Output the (X, Y) coordinate of the center of the cell containing the given text.  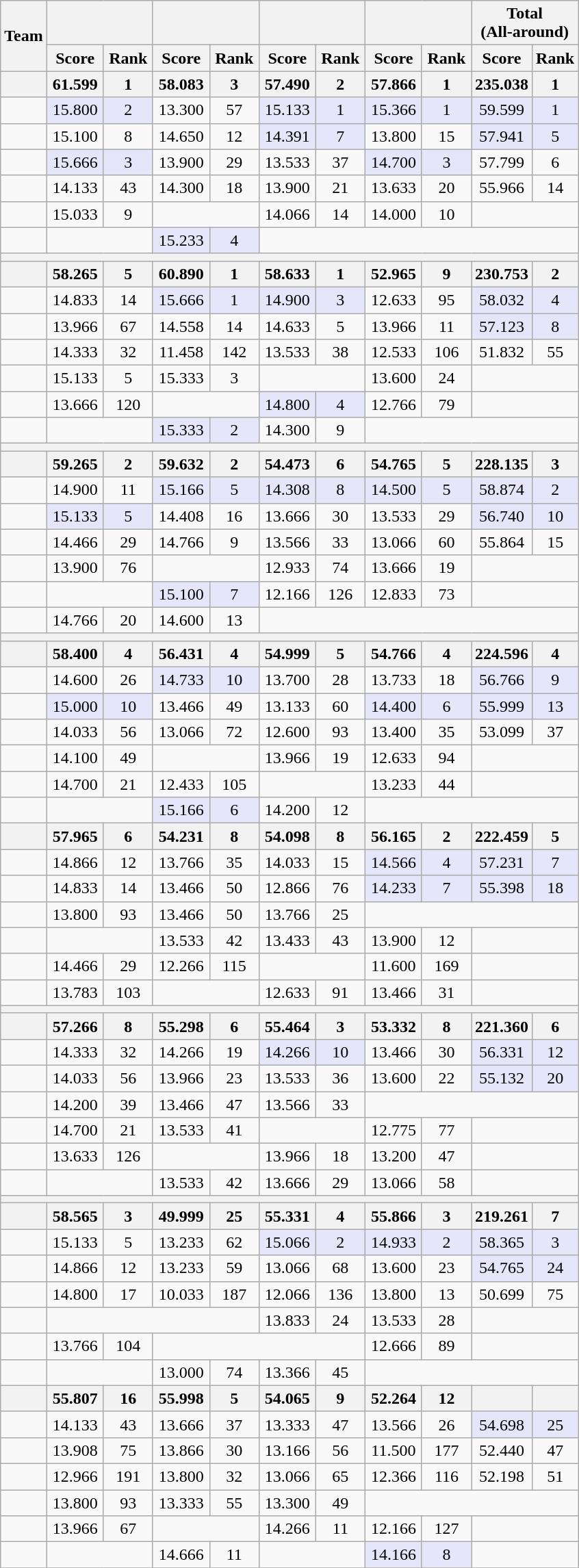
57.123 (502, 326)
219.261 (502, 1216)
56.431 (181, 654)
57.490 (287, 84)
38 (340, 352)
115 (234, 966)
14.233 (393, 888)
57.266 (75, 1026)
55.331 (287, 1216)
73 (446, 594)
14.066 (287, 214)
36 (340, 1078)
14.650 (181, 136)
57.941 (502, 136)
15.000 (75, 706)
59.632 (181, 464)
55.132 (502, 1078)
15.066 (287, 1242)
55.298 (181, 1026)
221.360 (502, 1026)
13.700 (287, 680)
60.890 (181, 274)
55.807 (75, 1398)
58.874 (502, 490)
12.933 (287, 568)
77 (446, 1131)
57.866 (393, 84)
53.099 (502, 732)
235.038 (502, 84)
Team (24, 36)
230.753 (502, 274)
14.408 (181, 516)
56.766 (502, 680)
56.165 (393, 836)
13.166 (287, 1450)
12.966 (75, 1476)
13.366 (287, 1372)
65 (340, 1476)
15.366 (393, 110)
57.231 (502, 862)
39 (128, 1104)
106 (446, 352)
12.366 (393, 1476)
120 (128, 404)
55.866 (393, 1216)
59.265 (75, 464)
177 (446, 1450)
14.666 (181, 1555)
13.000 (181, 1372)
58.083 (181, 84)
12.866 (287, 888)
187 (234, 1294)
104 (128, 1346)
95 (446, 300)
15.033 (75, 214)
55.464 (287, 1026)
68 (340, 1268)
136 (340, 1294)
31 (446, 992)
54.999 (287, 654)
191 (128, 1476)
61.599 (75, 84)
54.766 (393, 654)
14.166 (393, 1555)
44 (446, 784)
14.391 (287, 136)
94 (446, 758)
12.666 (393, 1346)
14.566 (393, 862)
12.433 (181, 784)
52.264 (393, 1398)
58 (446, 1183)
52.965 (393, 274)
55.998 (181, 1398)
14.500 (393, 490)
58.032 (502, 300)
54.065 (287, 1398)
54.098 (287, 836)
54.473 (287, 464)
14.733 (181, 680)
58.365 (502, 1242)
14.400 (393, 706)
56.740 (502, 516)
55.398 (502, 888)
52.198 (502, 1476)
55.999 (502, 706)
14.633 (287, 326)
103 (128, 992)
55.864 (502, 542)
58.400 (75, 654)
15.233 (181, 240)
57 (234, 110)
62 (234, 1242)
224.596 (502, 654)
51 (556, 1476)
58.633 (287, 274)
14.558 (181, 326)
12.833 (393, 594)
17 (128, 1294)
59.599 (502, 110)
12.766 (393, 404)
12.775 (393, 1131)
14.000 (393, 214)
11.600 (393, 966)
91 (340, 992)
15.800 (75, 110)
14.308 (287, 490)
169 (446, 966)
59 (234, 1268)
12.066 (287, 1294)
10.033 (181, 1294)
53.332 (393, 1026)
55.966 (502, 188)
12.600 (287, 732)
11.500 (393, 1450)
13.200 (393, 1157)
11.458 (181, 352)
58.265 (75, 274)
13.733 (393, 680)
56.331 (502, 1052)
57.965 (75, 836)
105 (234, 784)
12.266 (181, 966)
89 (446, 1346)
52.440 (502, 1450)
127 (446, 1529)
13.908 (75, 1450)
13.783 (75, 992)
13.433 (287, 940)
79 (446, 404)
72 (234, 732)
228.135 (502, 464)
142 (234, 352)
49.999 (181, 1216)
222.459 (502, 836)
12.533 (393, 352)
50.699 (502, 1294)
54.231 (181, 836)
13.866 (181, 1450)
Total(All-around) (525, 23)
41 (234, 1131)
45 (340, 1372)
58.565 (75, 1216)
22 (446, 1078)
13.400 (393, 732)
57.799 (502, 162)
13.133 (287, 706)
14.933 (393, 1242)
51.832 (502, 352)
54.698 (502, 1424)
14.100 (75, 758)
13.833 (287, 1320)
116 (446, 1476)
